Provide the [X, Y] coordinate of the cell's center where the given text is located.  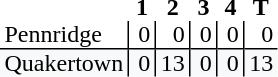
Quakertown [64, 63]
Pennridge [64, 35]
